Identify which cell holds the provided text, then report its [X, Y] central coordinate. 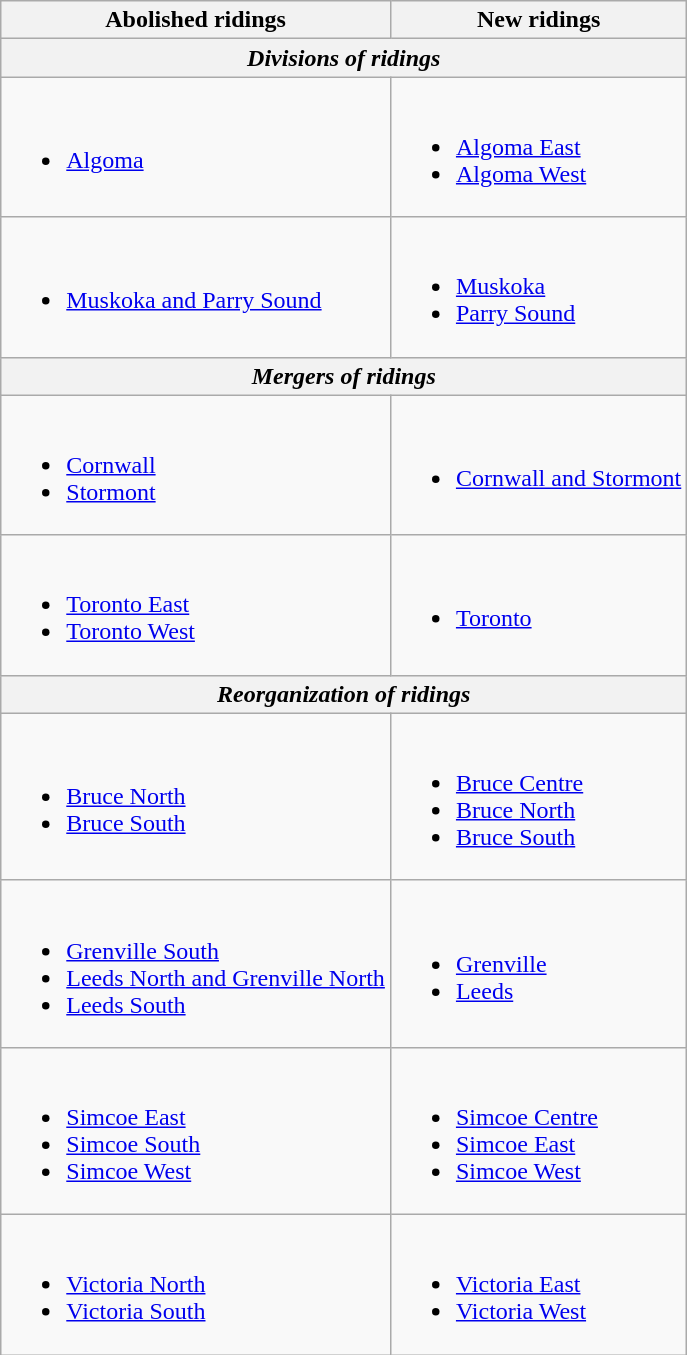
Simcoe EastSimcoe SouthSimcoe West [196, 1130]
CornwallStormont [196, 465]
Algoma EastAlgoma West [538, 147]
Reorganization of ridings [344, 694]
Toronto EastToronto West [196, 605]
New ridings [538, 20]
Bruce CentreBruce NorthBruce South [538, 796]
Toronto [538, 605]
Grenville SouthLeeds North and Grenville NorthLeeds South [196, 964]
Simcoe CentreSimcoe EastSimcoe West [538, 1130]
Algoma [196, 147]
Muskoka and Parry Sound [196, 287]
Bruce NorthBruce South [196, 796]
Divisions of ridings [344, 58]
Victoria NorthVictoria South [196, 1284]
Abolished ridings [196, 20]
GrenvilleLeeds [538, 964]
Victoria EastVictoria West [538, 1284]
Mergers of ridings [344, 376]
MuskokaParry Sound [538, 287]
Cornwall and Stormont [538, 465]
